Pinpoint the cell where the given text exists, returning its (X, Y) midpoint coordinate. 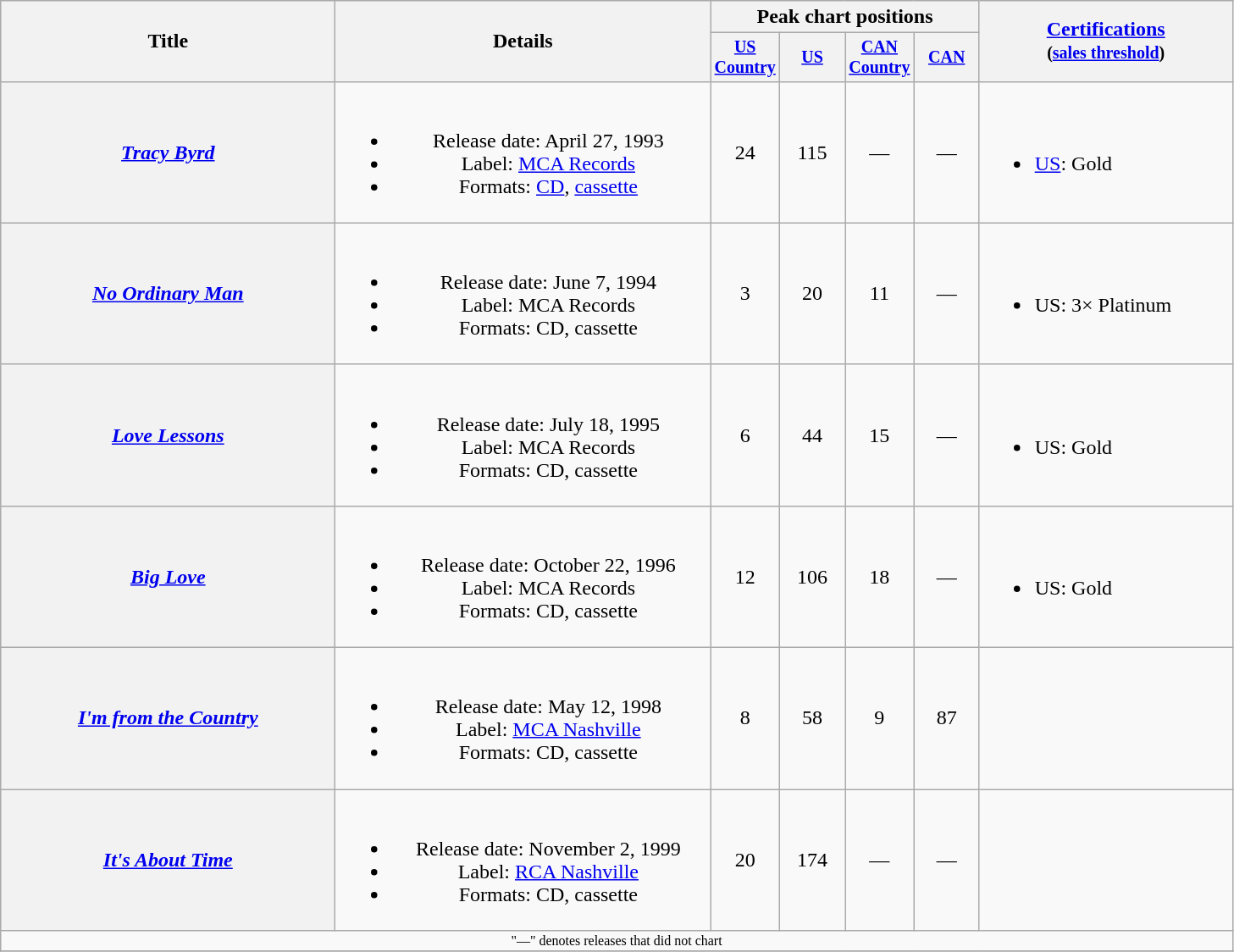
Title (168, 42)
Release date: May 12, 1998Label: MCA NashvilleFormats: CD, cassette (523, 718)
"—" denotes releases that did not chart (617, 941)
3 (745, 293)
It's About Time (168, 861)
174 (813, 861)
6 (745, 435)
US (813, 58)
US: 3× Platinum (1106, 293)
58 (813, 718)
106 (813, 576)
Release date: October 22, 1996Label: MCA RecordsFormats: CD, cassette (523, 576)
15 (880, 435)
Certifications(sales threshold) (1106, 42)
44 (813, 435)
Release date: July 18, 1995Label: MCA RecordsFormats: CD, cassette (523, 435)
11 (880, 293)
115 (813, 152)
Details (523, 42)
Love Lessons (168, 435)
I'm from the Country (168, 718)
87 (947, 718)
Tracy Byrd (168, 152)
CAN Country (880, 58)
Release date: November 2, 1999Label: RCA NashvilleFormats: CD, cassette (523, 861)
9 (880, 718)
Release date: June 7, 1994Label: MCA RecordsFormats: CD, cassette (523, 293)
CAN (947, 58)
Release date: April 27, 1993Label: MCA RecordsFormats: CD, cassette (523, 152)
12 (745, 576)
Peak chart positions (845, 17)
No Ordinary Man (168, 293)
18 (880, 576)
8 (745, 718)
US Country (745, 58)
Big Love (168, 576)
24 (745, 152)
